Output the [x, y] coordinate of the center of the cell containing the given text.  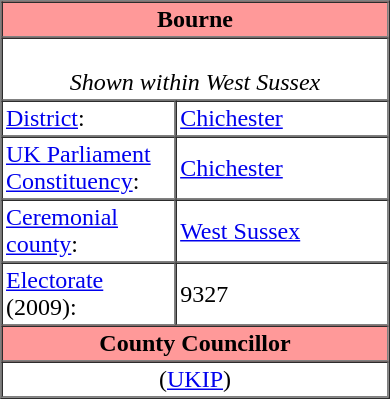
County Councillor [196, 344]
Bourne [196, 20]
9327 [282, 294]
Shown within West Sussex [196, 70]
(UKIP) [196, 380]
West Sussex [282, 232]
UK Parliament Constituency: [89, 168]
District: [89, 118]
Electorate (2009): [89, 294]
Ceremonial county: [89, 232]
